Return the (X, Y) coordinate for the center point of the cell that contains the specified text.  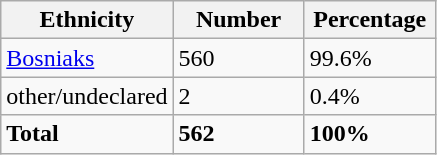
99.6% (370, 58)
Bosniaks (87, 58)
Ethnicity (87, 20)
0.4% (370, 96)
560 (238, 58)
2 (238, 96)
100% (370, 134)
Total (87, 134)
562 (238, 134)
Number (238, 20)
other/undeclared (87, 96)
Percentage (370, 20)
